From the cell containing the given text, extract its center point as [x, y] coordinate. 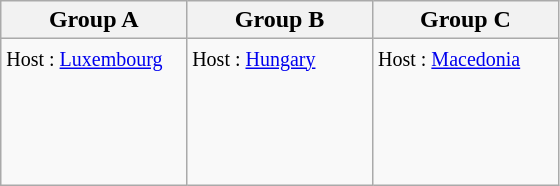
Host : Hungary [280, 112]
Host : Luxembourg [94, 112]
Group A [94, 20]
Group C [466, 20]
Host : Macedonia [466, 112]
Group B [280, 20]
